Capture the cell that displays the provided text and extract its [x, y] central coordinate. 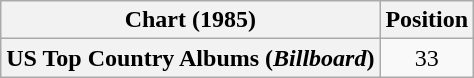
Chart (1985) [190, 20]
US Top Country Albums (Billboard) [190, 58]
Position [427, 20]
33 [427, 58]
